Return the [X, Y] coordinate for the center point of the cell that contains the specified text.  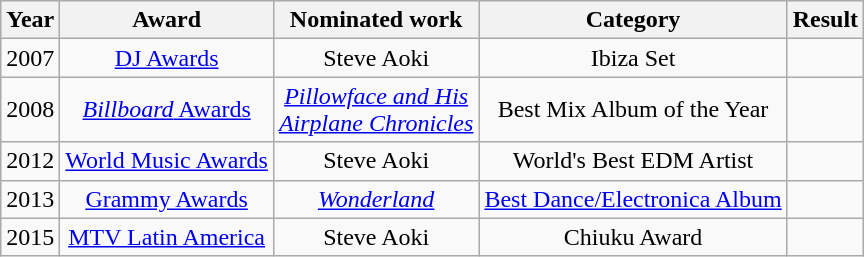
Best Dance/Electronica Album [633, 199]
2007 [30, 58]
Category [633, 20]
Year [30, 20]
Nominated work [376, 20]
2012 [30, 161]
Best Mix Album of the Year [633, 110]
Billboard Awards [167, 110]
2008 [30, 110]
Pillowface and HisAirplane Chronicles [376, 110]
DJ Awards [167, 58]
Result [825, 20]
MTV Latin America [167, 237]
Award [167, 20]
Ibiza Set [633, 58]
2013 [30, 199]
Grammy Awards [167, 199]
Wonderland [376, 199]
2015 [30, 237]
Chiuku Award [633, 237]
World Music Awards [167, 161]
World's Best EDM Artist [633, 161]
